Scan for the cell matching the given text and deliver its [x, y] coordinate at center. 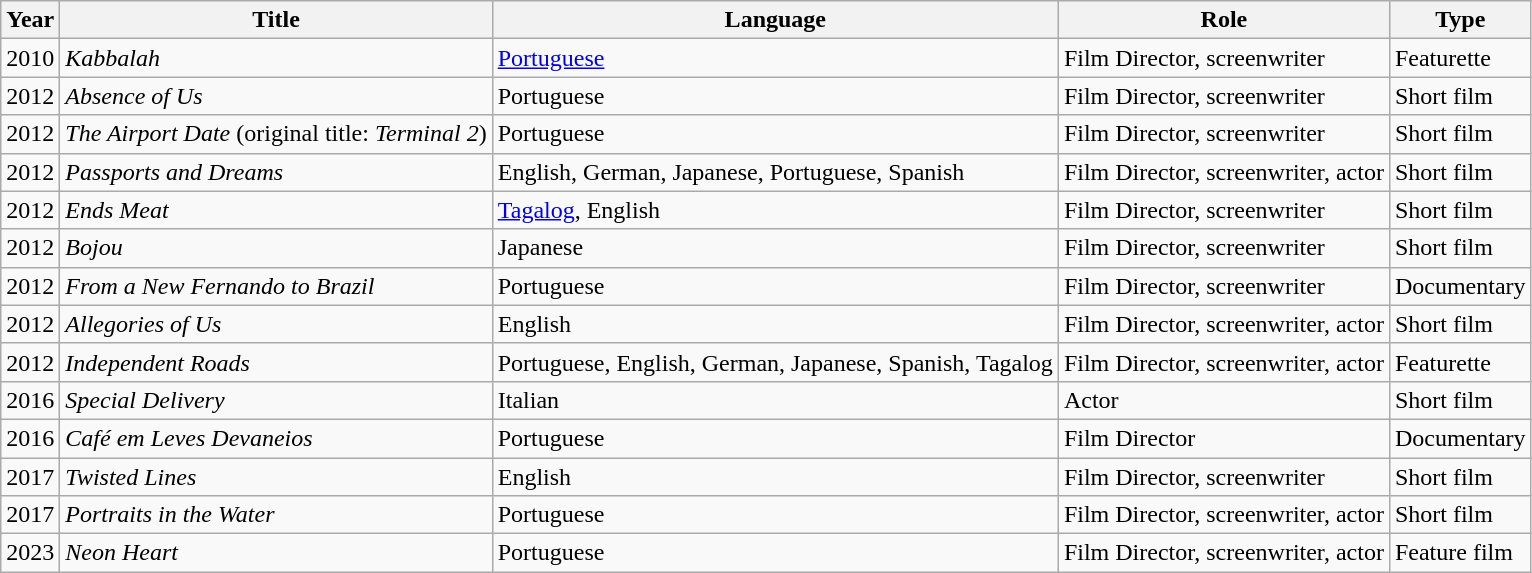
Special Delivery [276, 400]
Actor [1224, 400]
Film Director [1224, 438]
Feature film [1460, 553]
Neon Heart [276, 553]
Portuguese, English, German, Japanese, Spanish, Tagalog [775, 362]
Title [276, 20]
Passports and Dreams [276, 172]
Ends Meat [276, 210]
English, German, Japanese, Portuguese, Spanish [775, 172]
Type [1460, 20]
2023 [30, 553]
Absence of Us [276, 96]
Kabbalah [276, 58]
From a New Fernando to Brazil [276, 286]
Italian [775, 400]
Role [1224, 20]
Bojou [276, 248]
Portraits in the Water [276, 515]
Independent Roads [276, 362]
Year [30, 20]
Allegories of Us [276, 324]
Japanese [775, 248]
Language [775, 20]
Café em Leves Devaneios [276, 438]
The Airport Date (original title: Terminal 2) [276, 134]
Tagalog, English [775, 210]
Twisted Lines [276, 477]
2010 [30, 58]
